Detect which cell encompasses the target text, then output its (X, Y) center coordinate. 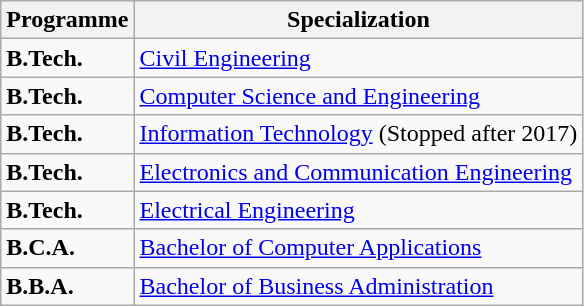
Information Technology (Stopped after 2017) (358, 134)
Bachelor of Business Administration (358, 286)
B.C.A. (68, 248)
Bachelor of Computer Applications (358, 248)
Electronics and Communication Engineering (358, 172)
Specialization (358, 20)
B.B.A. (68, 286)
Computer Science and Engineering (358, 96)
Civil Engineering (358, 58)
Programme (68, 20)
Electrical Engineering (358, 210)
